Return (X, Y) of the center of cell containing provided text 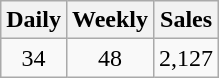
Sales (186, 20)
Daily (34, 20)
Weekly (110, 20)
48 (110, 58)
34 (34, 58)
2,127 (186, 58)
